Return [X, Y] of the center of cell containing provided text 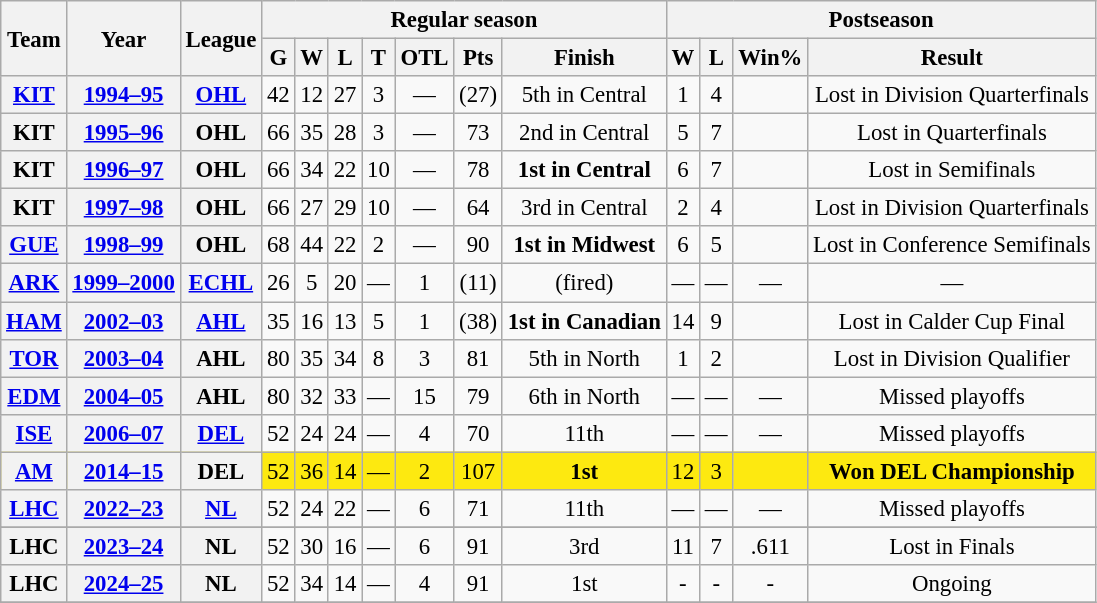
2014–15 [124, 471]
Result [952, 58]
EDM [34, 396]
2nd in Central [584, 133]
Won DEL Championship [952, 471]
5th in North [584, 358]
Pts [478, 58]
15 [424, 396]
Lost in Quarterfinals [952, 133]
1995–96 [124, 133]
.611 [770, 546]
8 [378, 358]
2006–07 [124, 433]
Postseason [881, 20]
9 [716, 321]
1994–95 [124, 95]
Lost in Conference Semifinals [952, 245]
TOR [34, 358]
1st in Midwest [584, 245]
2024–25 [124, 584]
1996–97 [124, 170]
Lost in Finals [952, 546]
HAM [34, 321]
1st in Canadian [584, 321]
33 [344, 396]
42 [278, 95]
90 [478, 245]
32 [312, 396]
3rd [584, 546]
ARK [34, 283]
28 [344, 133]
13 [344, 321]
1999–2000 [124, 283]
(27) [478, 95]
79 [478, 396]
64 [478, 208]
36 [312, 471]
2002–03 [124, 321]
1998–99 [124, 245]
Team [34, 38]
Finish [584, 58]
(11) [478, 283]
G [278, 58]
78 [478, 170]
League [220, 38]
AM [34, 471]
70 [478, 433]
26 [278, 283]
GUE [34, 245]
81 [478, 358]
1st in Central [584, 170]
44 [312, 245]
(fired) [584, 283]
73 [478, 133]
20 [344, 283]
Year [124, 38]
Lost in Semifinals [952, 170]
ECHL [220, 283]
71 [478, 509]
2023–24 [124, 546]
11 [682, 546]
1997–98 [124, 208]
2004–05 [124, 396]
ISE [34, 433]
2003–04 [124, 358]
5th in Central [584, 95]
68 [278, 245]
6th in North [584, 396]
2022–23 [124, 509]
Ongoing [952, 584]
OTL [424, 58]
107 [478, 471]
Regular season [464, 20]
3rd in Central [584, 208]
(38) [478, 321]
30 [312, 546]
T [378, 58]
Win% [770, 58]
Lost in Calder Cup Final [952, 321]
Lost in Division Qualifier [952, 358]
29 [344, 208]
